From the cell containing the given text, extract its center point as (x, y) coordinate. 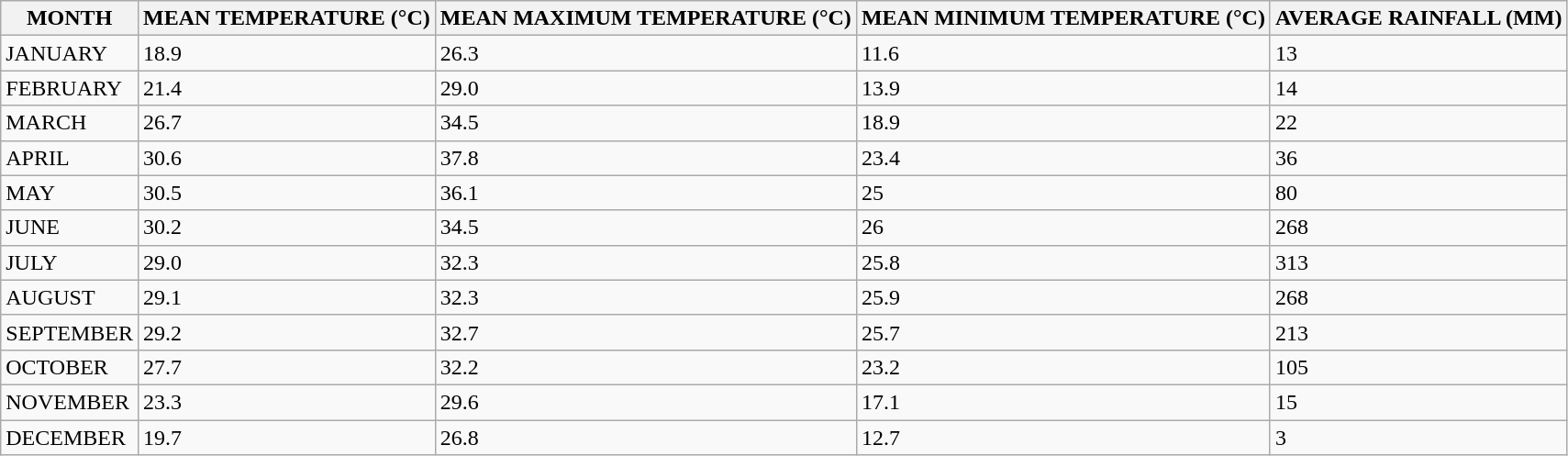
30.2 (287, 228)
MONTH (70, 18)
NOVEMBER (70, 402)
25.9 (1062, 297)
MEAN MAXIMUM TEMPERATURE (°C) (646, 18)
26.7 (287, 123)
14 (1418, 88)
21.4 (287, 88)
FEBRUARY (70, 88)
15 (1418, 402)
MARCH (70, 123)
36.1 (646, 193)
26 (1062, 228)
AUGUST (70, 297)
32.2 (646, 367)
26.8 (646, 438)
80 (1418, 193)
JULY (70, 262)
22 (1418, 123)
19.7 (287, 438)
30.5 (287, 193)
MEAN TEMPERATURE (°C) (287, 18)
36 (1418, 158)
32.7 (646, 332)
30.6 (287, 158)
3 (1418, 438)
25.8 (1062, 262)
27.7 (287, 367)
25 (1062, 193)
37.8 (646, 158)
29.1 (287, 297)
13.9 (1062, 88)
26.3 (646, 53)
SEPTEMBER (70, 332)
OCTOBER (70, 367)
MEAN MINIMUM TEMPERATURE (°C) (1062, 18)
29.2 (287, 332)
13 (1418, 53)
23.3 (287, 402)
MAY (70, 193)
213 (1418, 332)
29.6 (646, 402)
AVERAGE RAINFALL (MM) (1418, 18)
313 (1418, 262)
23.4 (1062, 158)
25.7 (1062, 332)
105 (1418, 367)
11.6 (1062, 53)
23.2 (1062, 367)
APRIL (70, 158)
DECEMBER (70, 438)
17.1 (1062, 402)
JANUARY (70, 53)
12.7 (1062, 438)
JUNE (70, 228)
